Return (x, y) of the center of cell containing provided text 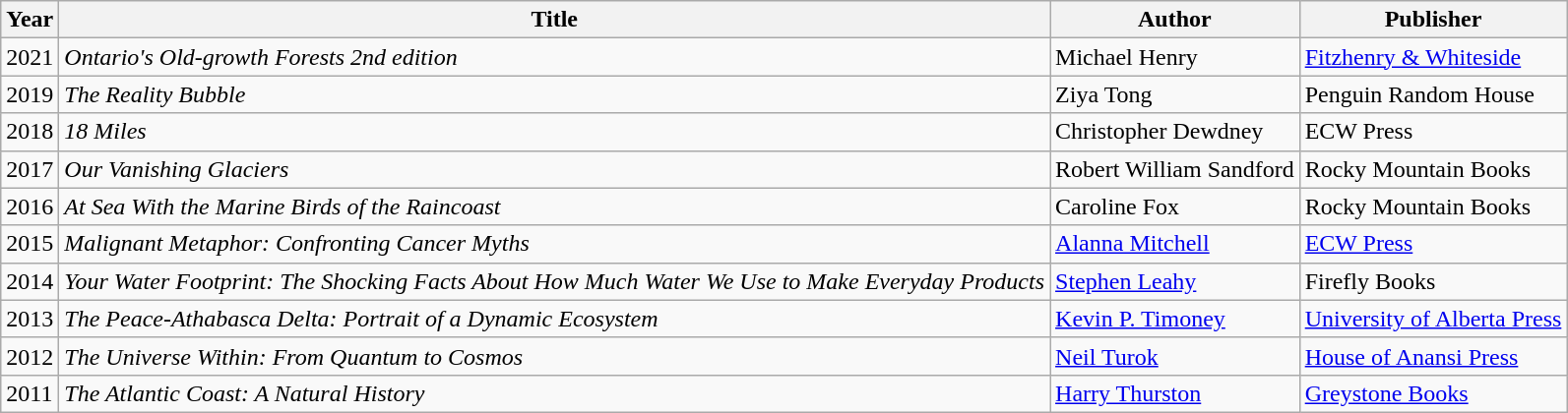
Ontario's Old-growth Forests 2nd edition (555, 57)
Robert William Sandford (1175, 169)
Our Vanishing Glaciers (555, 169)
Kevin P. Timoney (1175, 319)
Year (30, 20)
Greystone Books (1433, 393)
House of Anansi Press (1433, 356)
2015 (30, 244)
Publisher (1433, 20)
Alanna Mitchell (1175, 244)
At Sea With the Marine Birds of the Raincoast (555, 206)
2019 (30, 94)
Fitzhenry & Whiteside (1433, 57)
2014 (30, 281)
Malignant Metaphor: Confronting Cancer Myths (555, 244)
18 Miles (555, 132)
2012 (30, 356)
The Universe Within: From Quantum to Cosmos (555, 356)
Title (555, 20)
2018 (30, 132)
Christopher Dewdney (1175, 132)
Author (1175, 20)
2017 (30, 169)
The Atlantic Coast: A Natural History (555, 393)
Caroline Fox (1175, 206)
The Reality Bubble (555, 94)
Your Water Footprint: The Shocking Facts About How Much Water We Use to Make Everyday Products (555, 281)
Stephen Leahy (1175, 281)
2011 (30, 393)
Penguin Random House (1433, 94)
The Peace-Athabasca Delta: Portrait of a Dynamic Ecosystem (555, 319)
Harry Thurston (1175, 393)
2016 (30, 206)
University of Alberta Press (1433, 319)
Ziya Tong (1175, 94)
Neil Turok (1175, 356)
2021 (30, 57)
Michael Henry (1175, 57)
Firefly Books (1433, 281)
2013 (30, 319)
